Extract the [x, y] coordinate from the center of the cell holding the provided text.  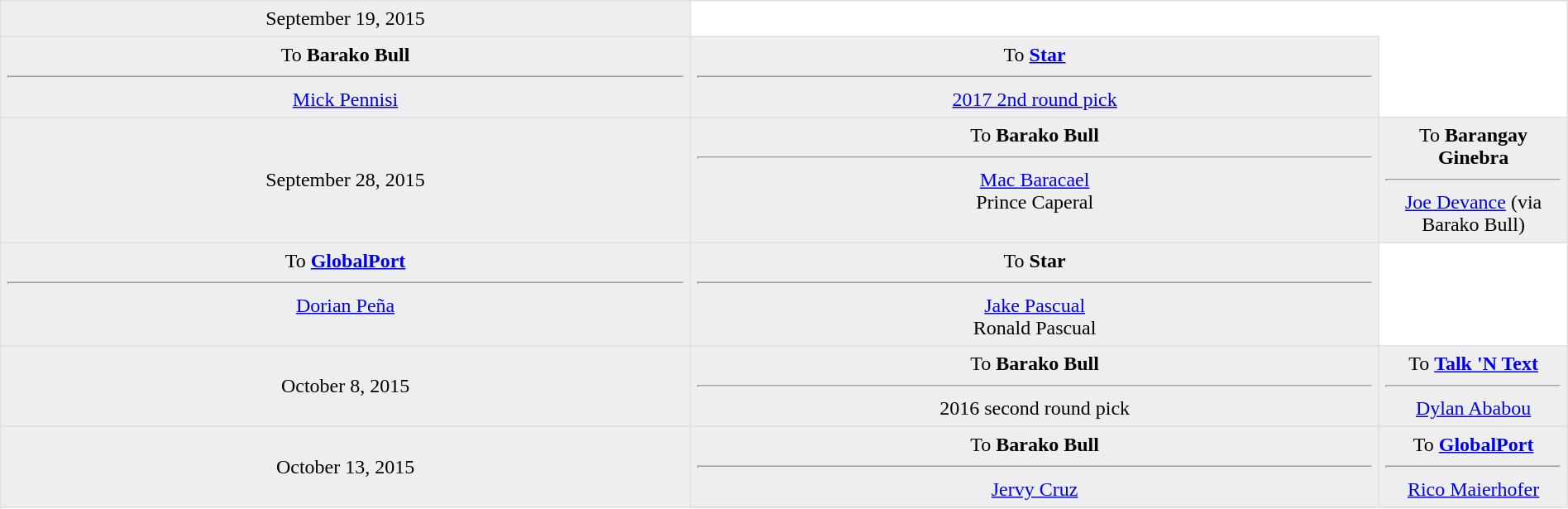
To GlobalPortDorian Peña [346, 294]
To Talk 'N TextDylan Ababou [1474, 387]
September 19, 2015 [346, 19]
To StarJake PascualRonald Pascual [1035, 294]
To Star2017 2nd round pick [1035, 77]
October 8, 2015 [346, 387]
October 13, 2015 [346, 467]
To Barako BullMick Pennisi [346, 77]
To Barangay GinebraJoe Devance (via Barako Bull) [1474, 180]
To Barako Bull2016 second round pick [1035, 387]
To Barako BullMac BaracaelPrince Caperal [1035, 180]
September 28, 2015 [346, 180]
To Barako Bull Jervy Cruz [1035, 467]
To GlobalPort Rico Maierhofer [1474, 467]
